Detect which cell encompasses the target text, then output its (x, y) center coordinate. 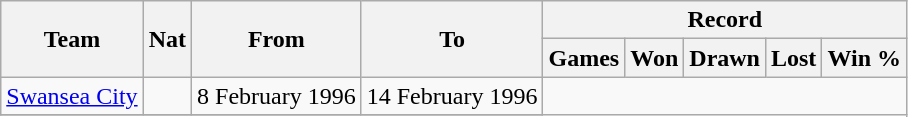
Drawn (725, 58)
Games (584, 58)
Won (654, 58)
Record (725, 20)
Lost (793, 58)
Win % (864, 58)
14 February 1996 (452, 96)
Nat (167, 39)
To (452, 39)
Swansea City (72, 96)
8 February 1996 (277, 96)
Team (72, 39)
From (277, 39)
